Provide the [x, y] coordinate of the cell's center where the given text is located.  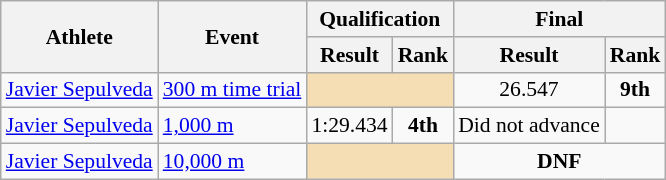
DNF [559, 162]
1,000 m [232, 126]
1:29.434 [349, 126]
Final [559, 19]
10,000 m [232, 162]
Qualification [380, 19]
300 m time trial [232, 90]
Did not advance [529, 126]
9th [636, 90]
4th [424, 126]
Athlete [80, 36]
26.547 [529, 90]
Event [232, 36]
